Return the (X, Y) coordinate for the center point of the cell that contains the specified text.  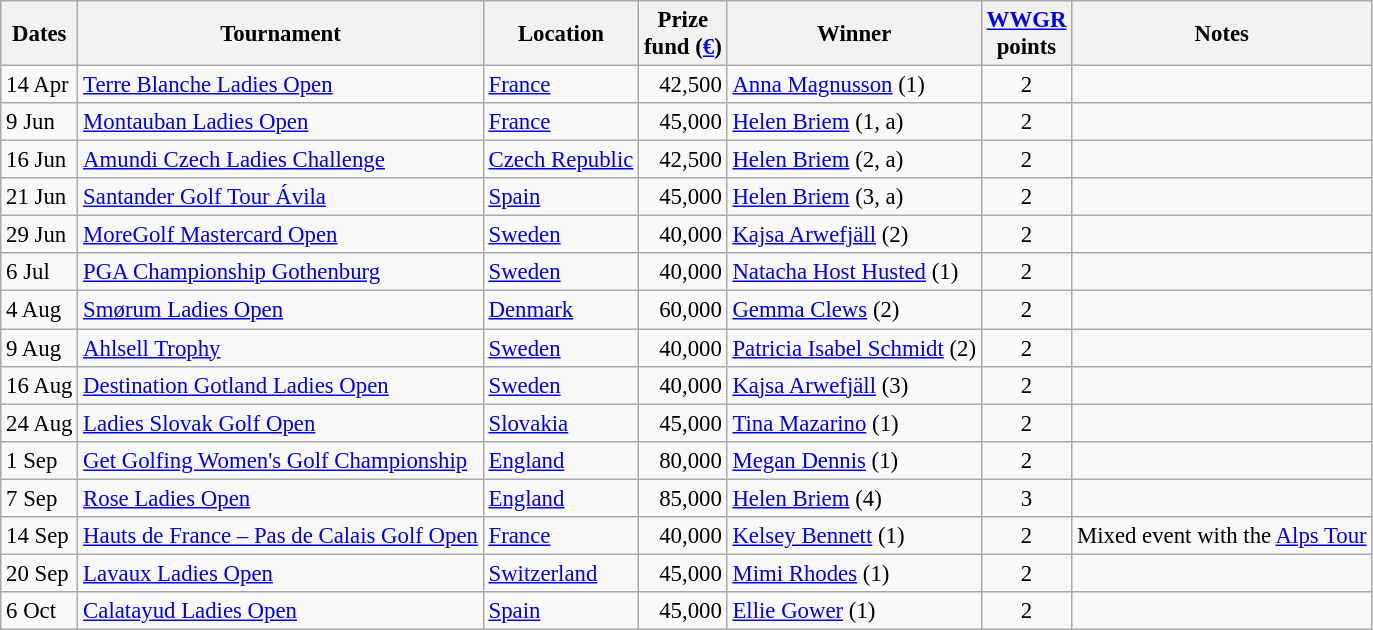
Location (560, 34)
Mixed event with the Alps Tour (1222, 536)
14 Sep (40, 536)
Denmark (560, 310)
Ahlsell Trophy (280, 348)
Slovakia (560, 423)
21 Jun (40, 197)
Switzerland (560, 573)
Montauban Ladies Open (280, 122)
60,000 (683, 310)
Ellie Gower (1) (854, 611)
PGA Championship Gothenburg (280, 273)
Megan Dennis (1) (854, 460)
Get Golfing Women's Golf Championship (280, 460)
Prizefund (€) (683, 34)
Kajsa Arwefjäll (3) (854, 385)
Czech Republic (560, 160)
WWGRpoints (1026, 34)
9 Aug (40, 348)
Helen Briem (3, a) (854, 197)
Smørum Ladies Open (280, 310)
20 Sep (40, 573)
MoreGolf Mastercard Open (280, 235)
Terre Blanche Ladies Open (280, 85)
Rose Ladies Open (280, 498)
Helen Briem (2, a) (854, 160)
Helen Briem (4) (854, 498)
Destination Gotland Ladies Open (280, 385)
Gemma Clews (2) (854, 310)
29 Jun (40, 235)
Notes (1222, 34)
Lavaux Ladies Open (280, 573)
Winner (854, 34)
Kelsey Bennett (1) (854, 536)
24 Aug (40, 423)
80,000 (683, 460)
16 Aug (40, 385)
16 Jun (40, 160)
7 Sep (40, 498)
Amundi Czech Ladies Challenge (280, 160)
Hauts de France – Pas de Calais Golf Open (280, 536)
Patricia Isabel Schmidt (2) (854, 348)
6 Oct (40, 611)
1 Sep (40, 460)
6 Jul (40, 273)
14 Apr (40, 85)
Santander Golf Tour Ávila (280, 197)
Calatayud Ladies Open (280, 611)
Anna Magnusson (1) (854, 85)
Kajsa Arwefjäll (2) (854, 235)
Tournament (280, 34)
Dates (40, 34)
85,000 (683, 498)
3 (1026, 498)
Helen Briem (1, a) (854, 122)
Tina Mazarino (1) (854, 423)
Natacha Host Husted (1) (854, 273)
Ladies Slovak Golf Open (280, 423)
4 Aug (40, 310)
Mimi Rhodes (1) (854, 573)
9 Jun (40, 122)
